Extract the [x, y] coordinate from the center of the cell holding the provided text.  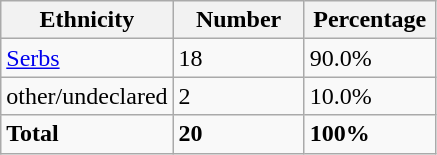
100% [370, 134]
Total [87, 134]
20 [238, 134]
18 [238, 58]
Number [238, 20]
Ethnicity [87, 20]
90.0% [370, 58]
Serbs [87, 58]
10.0% [370, 96]
Percentage [370, 20]
2 [238, 96]
other/undeclared [87, 96]
